Return (x, y) of the center of cell containing provided text 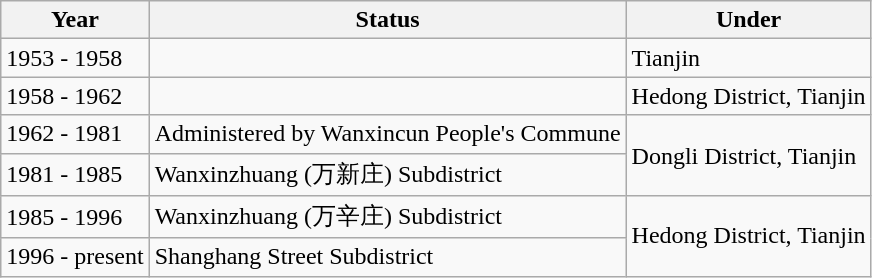
Wanxinzhuang (万新庄) Subdistrict (388, 174)
Under (748, 20)
1953 - 1958 (75, 58)
1985 - 1996 (75, 218)
1996 - present (75, 257)
Dongli District, Tianjin (748, 156)
Status (388, 20)
Wanxinzhuang (万辛庄) Subdistrict (388, 218)
1981 - 1985 (75, 174)
Year (75, 20)
Administered by Wanxincun People's Commune (388, 134)
1962 - 1981 (75, 134)
Shanghang Street Subdistrict (388, 257)
1958 - 1962 (75, 96)
Tianjin (748, 58)
